For the text-containing cell, return its midpoint in (X, Y) coordinate format. 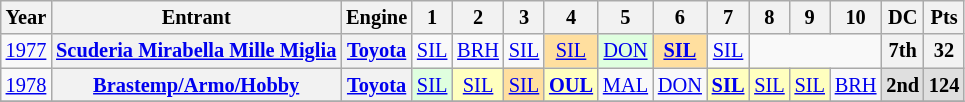
MAL (626, 85)
32 (944, 51)
6 (680, 17)
Pts (944, 17)
Scuderia Mirabella Mille Miglia (196, 51)
1 (432, 17)
9 (810, 17)
124 (944, 85)
5 (626, 17)
3 (524, 17)
1978 (26, 85)
2 (478, 17)
2nd (902, 85)
8 (769, 17)
DC (902, 17)
7th (902, 51)
4 (571, 17)
Year (26, 17)
7 (728, 17)
Brastemp/Armo/Hobby (196, 85)
OUL (571, 85)
Entrant (196, 17)
Engine (376, 17)
1977 (26, 51)
10 (856, 17)
